Locate the cell with the specified text and output its [X, Y] center coordinate. 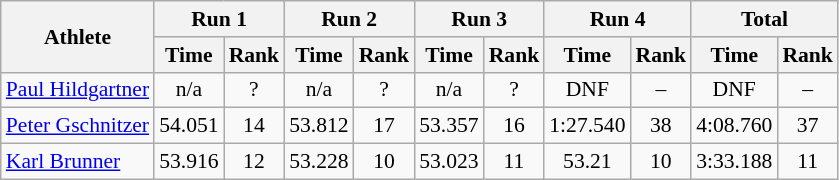
Total [764, 19]
53.228 [318, 162]
37 [808, 126]
Run 3 [479, 19]
14 [254, 126]
Run 1 [219, 19]
Athlete [78, 36]
Run 4 [618, 19]
53.023 [448, 162]
53.357 [448, 126]
Peter Gschnitzer [78, 126]
Paul Hildgartner [78, 90]
53.812 [318, 126]
3:33.188 [734, 162]
17 [384, 126]
53.21 [587, 162]
Karl Brunner [78, 162]
12 [254, 162]
Run 2 [349, 19]
53.916 [188, 162]
38 [662, 126]
16 [514, 126]
54.051 [188, 126]
1:27.540 [587, 126]
4:08.760 [734, 126]
